Scan for the cell matching the given text and deliver its (x, y) coordinate at center. 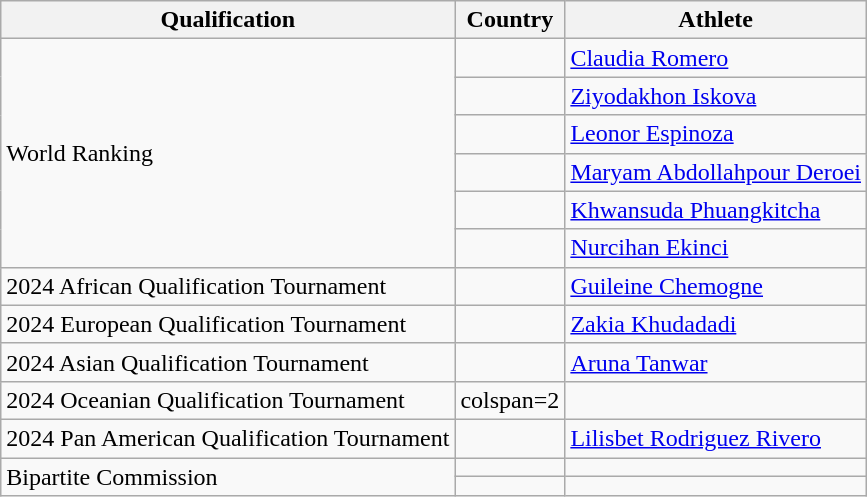
Lilisbet Rodriguez Rivero (716, 438)
2024 Oceanian Qualification Tournament (228, 400)
2024 Asian Qualification Tournament (228, 362)
Country (510, 20)
Ziyodakhon Iskova (716, 96)
Zakia Khudadadi (716, 324)
Aruna Tanwar (716, 362)
colspan=2 (510, 400)
World Ranking (228, 153)
Khwansuda Phuangkitcha (716, 210)
2024 Pan American Qualification Tournament (228, 438)
Leonor Espinoza (716, 134)
Nurcihan Ekinci (716, 248)
2024 European Qualification Tournament (228, 324)
Claudia Romero (716, 58)
Qualification (228, 20)
Bipartite Commission (228, 477)
Athlete (716, 20)
Guileine Chemogne (716, 286)
2024 African Qualification Tournament (228, 286)
Maryam Abdollahpour Deroei (716, 172)
